Return the [x, y] coordinate for the center point of the cell that contains the specified text.  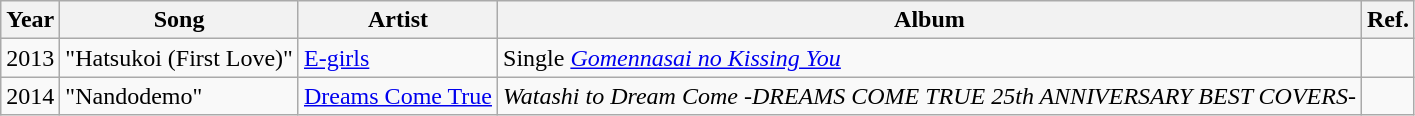
Single Gomennasai no Kissing You [930, 58]
"Nandodemo" [180, 96]
Year [30, 20]
Album [930, 20]
Watashi to Dream Come -DREAMS COME TRUE 25th ANNIVERSARY BEST COVERS- [930, 96]
2013 [30, 58]
"Hatsukoi (First Love)" [180, 58]
Dreams Come True [398, 96]
Song [180, 20]
Artist [398, 20]
2014 [30, 96]
Ref. [1388, 20]
E-girls [398, 58]
